Capture the cell that displays the provided text and extract its (X, Y) central coordinate. 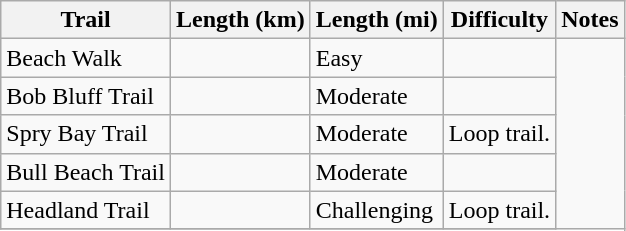
Difficulty (499, 20)
Easy (376, 58)
Bull Beach Trail (86, 172)
Headland Trail (86, 210)
Trail (86, 20)
Notes (590, 20)
Challenging (376, 210)
Spry Bay Trail (86, 134)
Beach Walk (86, 58)
Length (km) (240, 20)
Bob Bluff Trail (86, 96)
Length (mi) (376, 20)
